Identify which cell holds the provided text, then report its (x, y) central coordinate. 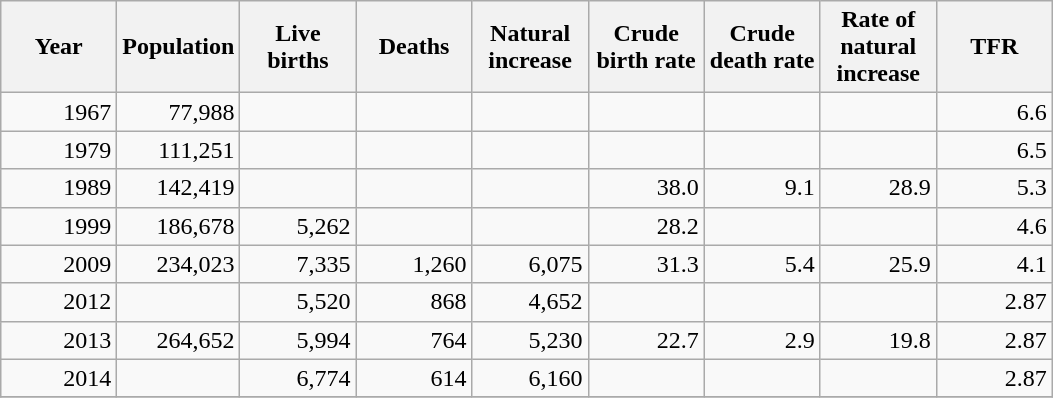
7,335 (298, 264)
Crude death rate (762, 47)
Live births (298, 47)
2012 (59, 302)
Rate of natural increase (878, 47)
5,994 (298, 340)
2013 (59, 340)
19.8 (878, 340)
264,652 (178, 340)
868 (414, 302)
22.7 (646, 340)
5,230 (530, 340)
764 (414, 340)
5.3 (994, 188)
TFR (994, 47)
31.3 (646, 264)
2009 (59, 264)
Year (59, 47)
5,262 (298, 226)
Population (178, 47)
28.2 (646, 226)
1979 (59, 150)
1989 (59, 188)
6,075 (530, 264)
186,678 (178, 226)
2014 (59, 378)
1967 (59, 112)
5,520 (298, 302)
6,774 (298, 378)
2.9 (762, 340)
142,419 (178, 188)
77,988 (178, 112)
1,260 (414, 264)
4,652 (530, 302)
6,160 (530, 378)
111,251 (178, 150)
4.6 (994, 226)
5.4 (762, 264)
25.9 (878, 264)
6.5 (994, 150)
6.6 (994, 112)
Deaths (414, 47)
Natural increase (530, 47)
4.1 (994, 264)
234,023 (178, 264)
1999 (59, 226)
614 (414, 378)
9.1 (762, 188)
Crude birth rate (646, 47)
28.9 (878, 188)
38.0 (646, 188)
